Capture the cell that displays the provided text and extract its (X, Y) central coordinate. 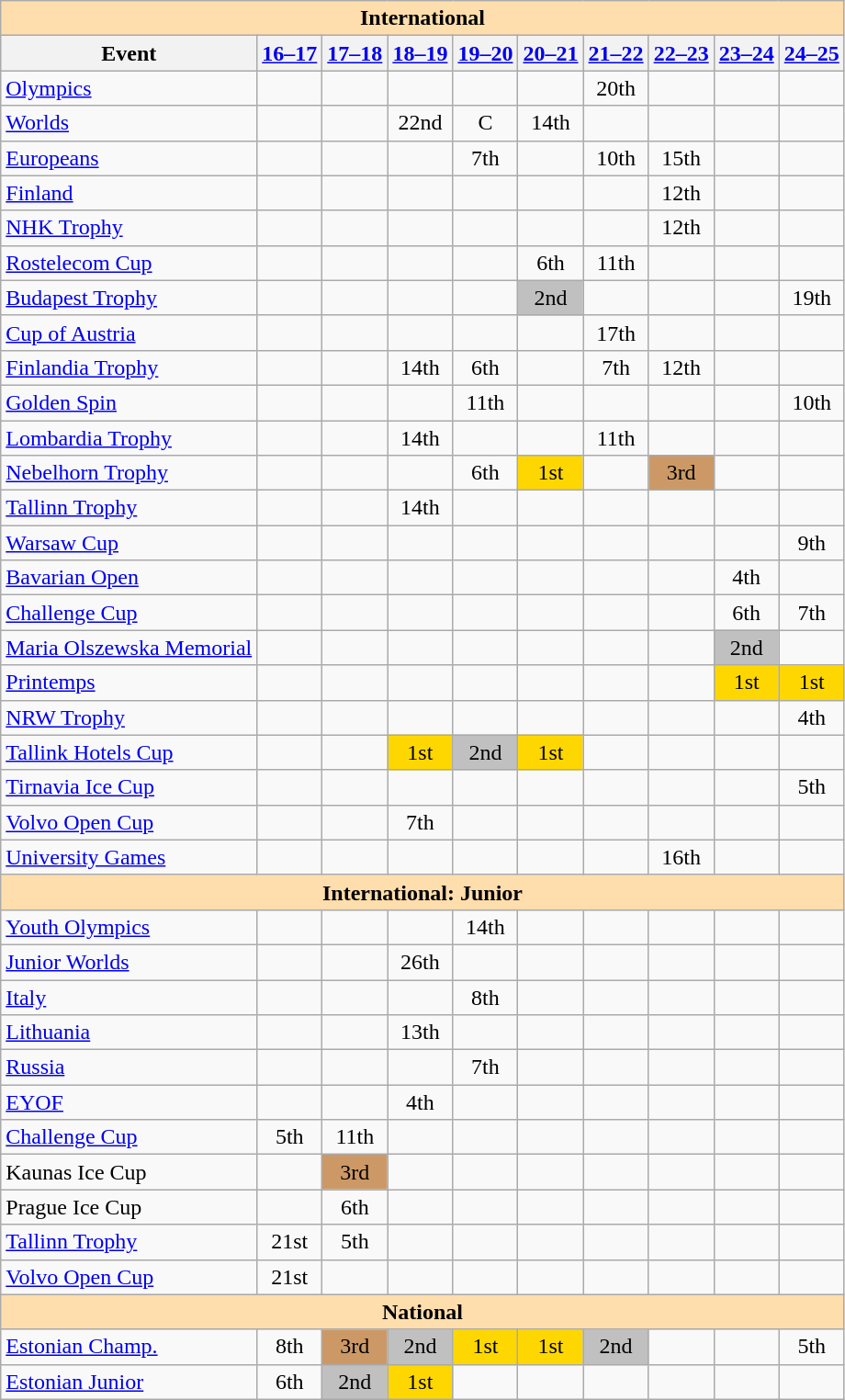
Cup of Austria (129, 333)
Europeans (129, 158)
Budapest Trophy (129, 298)
22nd (421, 123)
Worlds (129, 123)
International: Junior (422, 892)
19th (812, 298)
17th (615, 333)
C (485, 123)
13th (421, 1033)
23–24 (746, 53)
26th (421, 962)
Lombardia Trophy (129, 438)
Event (129, 53)
Bavarian Open (129, 578)
Italy (129, 997)
Finland (129, 193)
15th (682, 158)
Olympics (129, 88)
18–19 (421, 53)
Nebelhorn Trophy (129, 473)
Prague Ice Cup (129, 1207)
19–20 (485, 53)
Rostelecom Cup (129, 263)
Lithuania (129, 1033)
NHK Trophy (129, 228)
Estonian Junior (129, 1382)
National (422, 1312)
Estonian Champ. (129, 1347)
20th (615, 88)
17–18 (355, 53)
Kaunas Ice Cup (129, 1172)
Golden Spin (129, 402)
Russia (129, 1067)
Warsaw Cup (129, 543)
Tirnavia Ice Cup (129, 787)
20–21 (551, 53)
EYOF (129, 1102)
21–22 (615, 53)
University Games (129, 857)
Printemps (129, 683)
Tallink Hotels Cup (129, 752)
16th (682, 857)
9th (812, 543)
Youth Olympics (129, 927)
Maria Olszewska Memorial (129, 648)
Junior Worlds (129, 962)
22–23 (682, 53)
International (422, 18)
NRW Trophy (129, 717)
Finlandia Trophy (129, 367)
16–17 (290, 53)
24–25 (812, 53)
